For the text-containing cell, return its midpoint in [X, Y] coordinate format. 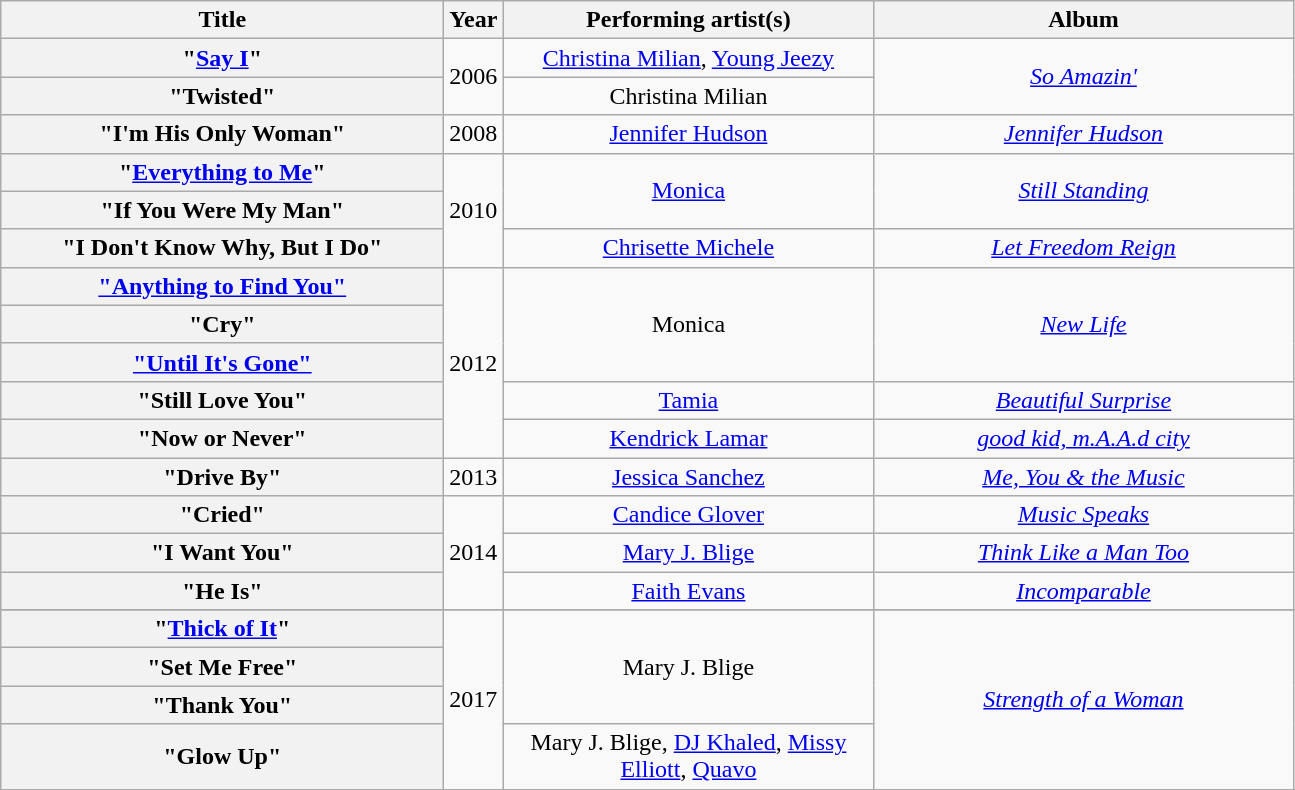
2006 [474, 77]
good kid, m.A.A.d city [1084, 438]
Mary J. Blige, DJ Khaled, Missy Elliott, Quavo [688, 756]
"Thank You" [222, 705]
"Everything to Me" [222, 172]
Tamia [688, 400]
Chrisette Michele [688, 248]
"I'm His Only Woman" [222, 134]
2010 [474, 210]
Incomparable [1084, 591]
Candice Glover [688, 515]
"I Don't Know Why, But I Do" [222, 248]
"Drive By" [222, 477]
"Thick of It" [222, 629]
"Anything to Find You" [222, 286]
Performing artist(s) [688, 20]
"Cry" [222, 324]
"Still Love You" [222, 400]
2013 [474, 477]
Strength of a Woman [1084, 700]
Title [222, 20]
2017 [474, 700]
"Set Me Free" [222, 667]
2012 [474, 362]
Still Standing [1084, 191]
"Say I" [222, 58]
2014 [474, 553]
"Now or Never" [222, 438]
"He Is" [222, 591]
Let Freedom Reign [1084, 248]
"Twisted" [222, 96]
Christina Milian, Young Jeezy [688, 58]
So Amazin' [1084, 77]
"If You Were My Man" [222, 210]
Beautiful Surprise [1084, 400]
Kendrick Lamar [688, 438]
"Until It's Gone" [222, 362]
Think Like a Man Too [1084, 553]
Year [474, 20]
Me, You & the Music [1084, 477]
Christina Milian [688, 96]
Music Speaks [1084, 515]
2008 [474, 134]
New Life [1084, 324]
Faith Evans [688, 591]
Jessica Sanchez [688, 477]
Album [1084, 20]
"I Want You" [222, 553]
"Glow Up" [222, 756]
"Cried" [222, 515]
